Extract the [X, Y] coordinate from the center of the cell holding the provided text.  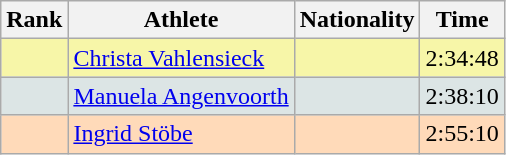
2:55:10 [462, 134]
2:38:10 [462, 96]
Christa Vahlensieck [181, 58]
Athlete [181, 20]
Nationality [357, 20]
2:34:48 [462, 58]
Rank [34, 20]
Time [462, 20]
Manuela Angenvoorth [181, 96]
Ingrid Stöbe [181, 134]
